Scan for the cell matching the given text and deliver its (x, y) coordinate at center. 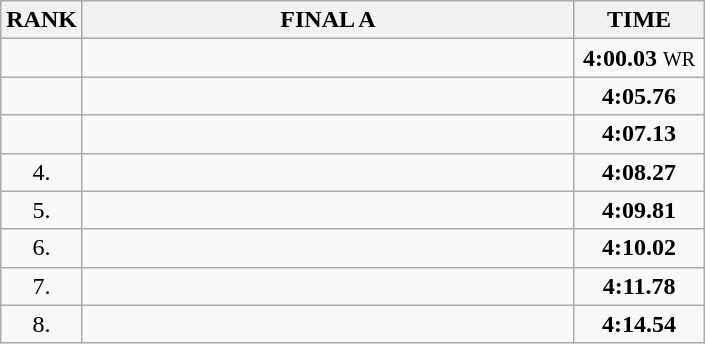
4. (42, 172)
FINAL A (328, 20)
7. (42, 286)
5. (42, 210)
4:14.54 (640, 324)
4:08.27 (640, 172)
4:05.76 (640, 96)
4:11.78 (640, 286)
4:07.13 (640, 134)
4:09.81 (640, 210)
6. (42, 248)
TIME (640, 20)
RANK (42, 20)
4:10.02 (640, 248)
4:00.03 WR (640, 58)
8. (42, 324)
